Find where the given text appears and provide that cell's center as (x, y) coordinate. 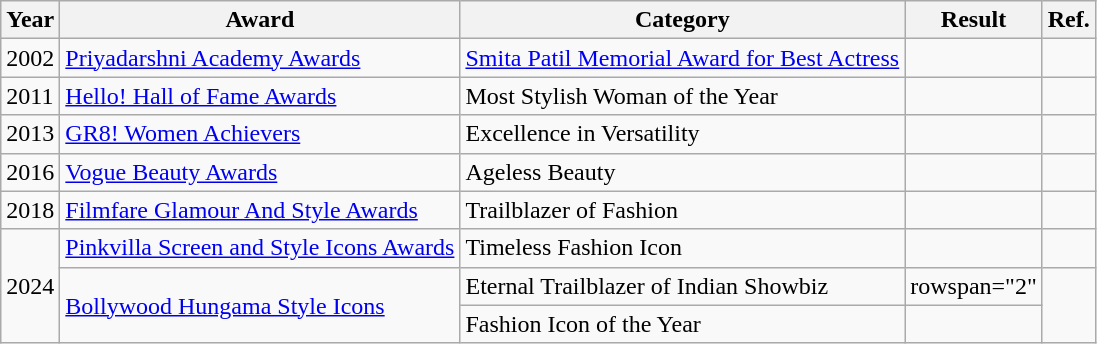
Filmfare Glamour And Style Awards (260, 210)
Fashion Icon of the Year (682, 324)
2016 (30, 172)
Timeless Fashion Icon (682, 248)
Category (682, 20)
2018 (30, 210)
Bollywood Hungama Style Icons (260, 305)
2024 (30, 286)
GR8! Women Achievers (260, 134)
Ageless Beauty (682, 172)
rowspan="2" (974, 286)
Priyadarshni Academy Awards (260, 58)
Smita Patil Memorial Award for Best Actress (682, 58)
2011 (30, 96)
Award (260, 20)
Hello! Hall of Fame Awards (260, 96)
Year (30, 20)
Excellence in Versatility (682, 134)
Result (974, 20)
2013 (30, 134)
Most Stylish Woman of the Year (682, 96)
Pinkvilla Screen and Style Icons Awards (260, 248)
2002 (30, 58)
Trailblazer of Fashion (682, 210)
Vogue Beauty Awards (260, 172)
Ref. (1068, 20)
Eternal Trailblazer of Indian Showbiz (682, 286)
